Pinpoint the cell where the given text exists, returning its [X, Y] midpoint coordinate. 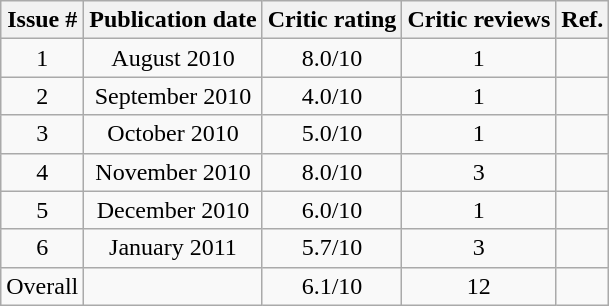
September 2010 [173, 96]
4 [42, 172]
August 2010 [173, 58]
6 [42, 248]
6.1/10 [332, 286]
6.0/10 [332, 210]
5.7/10 [332, 248]
2 [42, 96]
5.0/10 [332, 134]
Critic rating [332, 20]
November 2010 [173, 172]
Overall [42, 286]
January 2011 [173, 248]
October 2010 [173, 134]
December 2010 [173, 210]
Critic reviews [479, 20]
Publication date [173, 20]
Ref. [582, 20]
Issue # [42, 20]
4.0/10 [332, 96]
12 [479, 286]
5 [42, 210]
